Determine the (x, y) coordinate at the center of the cell enclosing the given text.  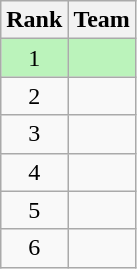
1 (34, 58)
6 (34, 248)
2 (34, 96)
4 (34, 172)
Rank (34, 20)
Team (102, 20)
5 (34, 210)
3 (34, 134)
